From the cell containing the given text, extract its center point as [x, y] coordinate. 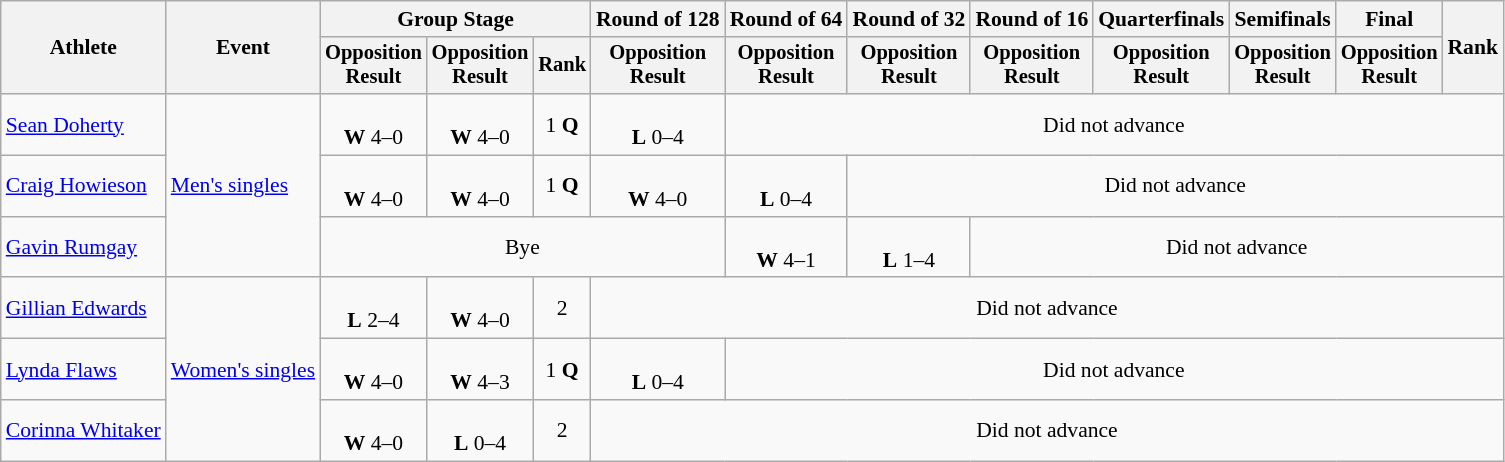
L 2–4 [374, 308]
L 1–4 [908, 248]
Semifinals [1282, 19]
Sean Doherty [84, 124]
Round of 64 [786, 19]
Round of 32 [908, 19]
Quarterfinals [1161, 19]
Men's singles [243, 186]
Athlete [84, 48]
Women's singles [243, 370]
Group Stage [456, 19]
W 4–3 [480, 370]
Lynda Flaws [84, 370]
Gillian Edwards [84, 308]
Round of 128 [658, 19]
Gavin Rumgay [84, 248]
Corinna Whitaker [84, 430]
Final [1390, 19]
Event [243, 48]
Bye [522, 248]
Craig Howieson [84, 186]
Round of 16 [1032, 19]
W 4–1 [786, 248]
